Identify which cell holds the provided text, then report its [x, y] central coordinate. 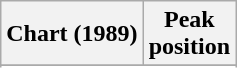
Chart (1989) [72, 34]
Peakposition [189, 34]
